Provide the (x, y) coordinate of the cell's center where the given text is located.  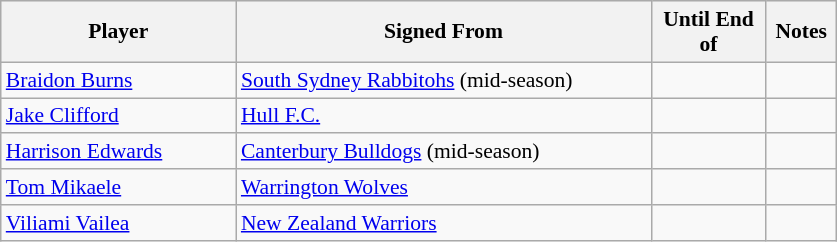
Tom Mikaele (118, 187)
Jake Clifford (118, 116)
Hull F.C. (444, 116)
Signed From (444, 32)
Warrington Wolves (444, 187)
Canterbury Bulldogs (mid-season) (444, 152)
South Sydney Rabbitohs (mid-season) (444, 80)
Player (118, 32)
Notes (801, 32)
Harrison Edwards (118, 152)
Until End of (708, 32)
Braidon Burns (118, 80)
New Zealand Warriors (444, 223)
Viliami Vailea (118, 223)
